Search for the cell housing the specified text and yield its [x, y] center coordinate. 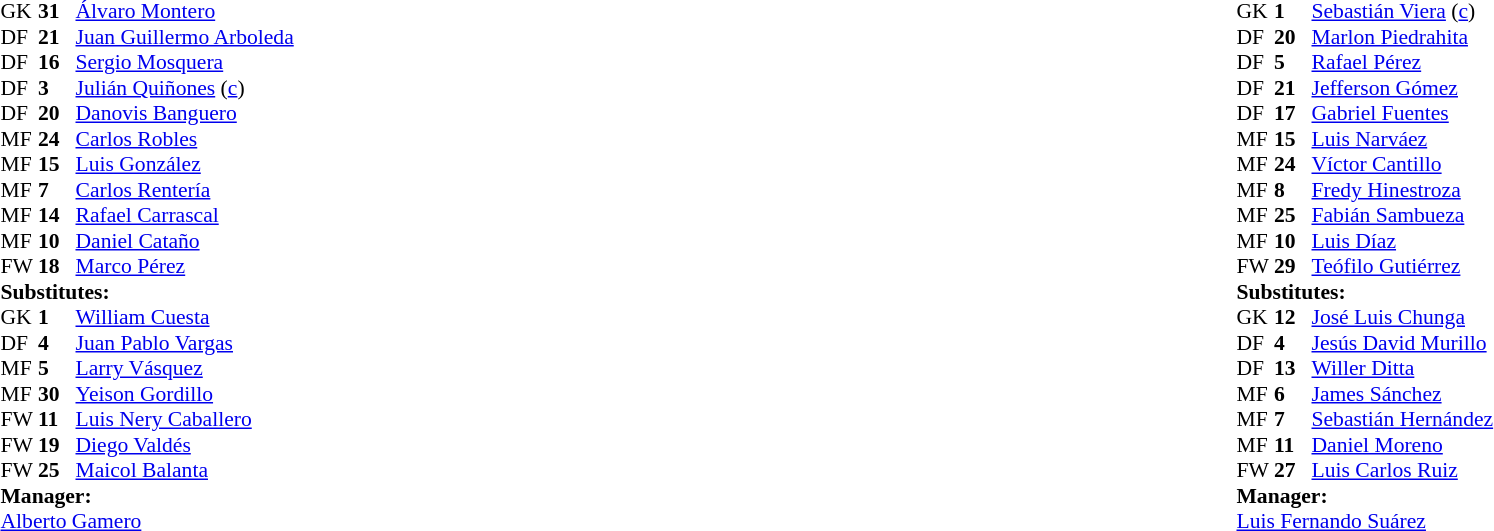
30 [57, 394]
Teófilo Gutiérrez [1403, 267]
Sebastián Hernández [1403, 419]
29 [1293, 267]
Fabián Sambueza [1403, 215]
16 [57, 63]
Fredy Hinestroza [1403, 190]
Julián Quiñones (c) [185, 88]
18 [57, 267]
Daniel Moreno [1403, 445]
19 [57, 445]
17 [1293, 113]
Yeison Gordillo [185, 394]
Juan Pablo Vargas [185, 343]
Larry Vásquez [185, 369]
Luis González [185, 165]
3 [57, 88]
Daniel Cataño [185, 241]
Gabriel Fuentes [1403, 113]
William Cuesta [185, 317]
José Luis Chunga [1403, 317]
Jesús David Murillo [1403, 343]
Marlon Piedrahita [1403, 37]
Rafael Carrascal [185, 215]
Diego Valdés [185, 445]
James Sánchez [1403, 394]
Luis Narváez [1403, 139]
Sergio Mosquera [185, 63]
Rafael Pérez [1403, 63]
14 [57, 215]
Carlos Rentería [185, 190]
13 [1293, 369]
Maicol Balanta [185, 471]
12 [1293, 317]
Willer Ditta [1403, 369]
Danovis Banguero [185, 113]
1 [57, 317]
27 [1293, 471]
Luis Carlos Ruiz [1403, 471]
Juan Guillermo Arboleda [185, 37]
Carlos Robles [185, 139]
Víctor Cantillo [1403, 165]
6 [1293, 394]
Jefferson Gómez [1403, 88]
8 [1293, 190]
Luis Nery Caballero [185, 419]
Luis Díaz [1403, 241]
Marco Pérez [185, 267]
